Identify which cell holds the provided text, then report its (X, Y) central coordinate. 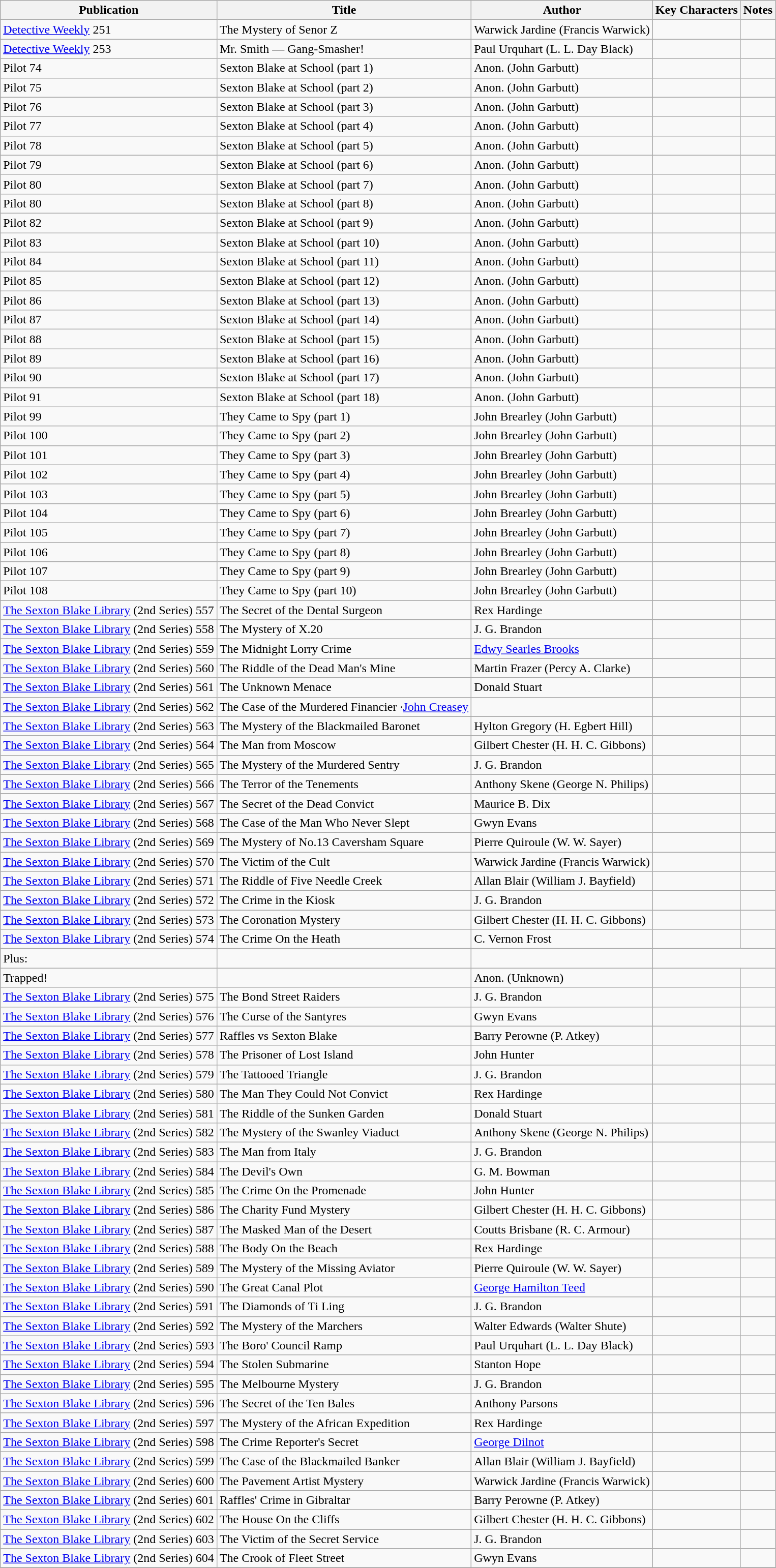
The Sexton Blake Library (2nd Series) 599 (109, 1461)
The Bond Street Raiders (344, 997)
Mr. Smith — Gang-Smasher! (344, 49)
Publication (109, 10)
The Crook of Fleet Street (344, 1558)
The Sexton Blake Library (2nd Series) 576 (109, 1016)
Sexton Blake at School (part 15) (344, 339)
The Sexton Blake Library (2nd Series) 601 (109, 1500)
The Masked Man of the Desert (344, 1229)
Pilot 85 (109, 281)
The Sexton Blake Library (2nd Series) 572 (109, 900)
The Crime in the Kiosk (344, 900)
They Came to Spy (part 9) (344, 571)
The Secret of the Dead Convict (344, 803)
Pilot 101 (109, 455)
The Sexton Blake Library (2nd Series) 587 (109, 1229)
Pilot 100 (109, 436)
Pilot 74 (109, 68)
George Dilnot (562, 1442)
The Sexton Blake Library (2nd Series) 583 (109, 1152)
The Sexton Blake Library (2nd Series) 560 (109, 668)
Stanton Hope (562, 1365)
The Sexton Blake Library (2nd Series) 597 (109, 1423)
The Sexton Blake Library (2nd Series) 579 (109, 1074)
The Midnight Lorry Crime (344, 649)
The Terror of the Tenements (344, 784)
Coutts Brisbane (R. C. Armour) (562, 1229)
The Case of the Murdered Financier ·John Creasey (344, 707)
Pilot 77 (109, 126)
The Mystery of the Swanley Viaduct (344, 1132)
Detective Weekly 251 (109, 29)
Pilot 79 (109, 165)
The Mystery of the Missing Aviator (344, 1268)
Sexton Blake at School (part 16) (344, 358)
They Came to Spy (part 10) (344, 591)
George Hamilton Teed (562, 1287)
Pilot 76 (109, 107)
The Man from Italy (344, 1152)
The Sexton Blake Library (2nd Series) 577 (109, 1036)
Sexton Blake at School (part 18) (344, 397)
Trapped! (109, 978)
Pilot 86 (109, 300)
Raffles vs Sexton Blake (344, 1036)
The Sexton Blake Library (2nd Series) 600 (109, 1481)
The Sexton Blake Library (2nd Series) 596 (109, 1403)
The Tattooed Triangle (344, 1074)
The Diamonds of Ti Ling (344, 1307)
Maurice B. Dix (562, 803)
Pilot 102 (109, 474)
The Sexton Blake Library (2nd Series) 566 (109, 784)
The Boro' Council Ramp (344, 1345)
Sexton Blake at School (part 17) (344, 378)
The Coronation Mystery (344, 920)
The Sexton Blake Library (2nd Series) 570 (109, 862)
The Melbourne Mystery (344, 1384)
Pilot 87 (109, 320)
The Sexton Blake Library (2nd Series) 584 (109, 1171)
They Came to Spy (part 6) (344, 513)
The Sexton Blake Library (2nd Series) 559 (109, 649)
Sexton Blake at School (part 1) (344, 68)
The Sexton Blake Library (2nd Series) 573 (109, 920)
The Case of the Man Who Never Slept (344, 823)
The Victim of the Cult (344, 862)
The Charity Fund Mystery (344, 1210)
The Sexton Blake Library (2nd Series) 586 (109, 1210)
Pilot 105 (109, 532)
The Sexton Blake Library (2nd Series) 569 (109, 842)
G. M. Bowman (562, 1171)
Walter Edwards (Walter Shute) (562, 1326)
The Body On the Beach (344, 1249)
The Mystery of Senor Z (344, 29)
Pilot 82 (109, 223)
The Sexton Blake Library (2nd Series) 565 (109, 765)
The Sexton Blake Library (2nd Series) 604 (109, 1558)
The Sexton Blake Library (2nd Series) 594 (109, 1365)
The Sexton Blake Library (2nd Series) 578 (109, 1055)
The Unknown Menace (344, 687)
Sexton Blake at School (part 9) (344, 223)
The Pavement Artist Mystery (344, 1481)
The Mystery of the Murdered Sentry (344, 765)
They Came to Spy (part 2) (344, 436)
Key Characters (697, 10)
They Came to Spy (part 3) (344, 455)
Title (344, 10)
Pilot 90 (109, 378)
The Mystery of the African Expedition (344, 1423)
The Sexton Blake Library (2nd Series) 562 (109, 707)
Sexton Blake at School (part 2) (344, 87)
Sexton Blake at School (part 5) (344, 145)
The Sexton Blake Library (2nd Series) 580 (109, 1094)
The Sexton Blake Library (2nd Series) 563 (109, 726)
The Curse of the Santyres (344, 1016)
Pilot 99 (109, 416)
The Sexton Blake Library (2nd Series) 564 (109, 745)
They Came to Spy (part 4) (344, 474)
The Sexton Blake Library (2nd Series) 561 (109, 687)
Sexton Blake at School (part 7) (344, 184)
Notes (758, 10)
Edwy Searles Brooks (562, 649)
They Came to Spy (part 1) (344, 416)
C. Vernon Frost (562, 939)
The Sexton Blake Library (2nd Series) 588 (109, 1249)
The Secret of the Ten Bales (344, 1403)
The Sexton Blake Library (2nd Series) 575 (109, 997)
The Sexton Blake Library (2nd Series) 595 (109, 1384)
The Sexton Blake Library (2nd Series) 589 (109, 1268)
The Sexton Blake Library (2nd Series) 591 (109, 1307)
Author (562, 10)
The Crime Reporter's Secret (344, 1442)
The House On the Cliffs (344, 1520)
The Sexton Blake Library (2nd Series) 581 (109, 1113)
Sexton Blake at School (part 4) (344, 126)
Sexton Blake at School (part 11) (344, 262)
They Came to Spy (part 8) (344, 552)
Pilot 108 (109, 591)
Martin Frazer (Percy A. Clarke) (562, 668)
Plus: (109, 958)
The Sexton Blake Library (2nd Series) 593 (109, 1345)
The Riddle of the Sunken Garden (344, 1113)
The Sexton Blake Library (2nd Series) 567 (109, 803)
They Came to Spy (part 5) (344, 494)
Sexton Blake at School (part 10) (344, 243)
Pilot 84 (109, 262)
Sexton Blake at School (part 8) (344, 203)
The Devil's Own (344, 1171)
Detective Weekly 253 (109, 49)
The Sexton Blake Library (2nd Series) 585 (109, 1191)
Sexton Blake at School (part 13) (344, 300)
The Riddle of Five Needle Creek (344, 881)
Pilot 89 (109, 358)
Pilot 83 (109, 243)
The Mystery of the Blackmailed Baronet (344, 726)
Pilot 91 (109, 397)
Anthony Parsons (562, 1403)
The Sexton Blake Library (2nd Series) 582 (109, 1132)
The Sexton Blake Library (2nd Series) 568 (109, 823)
The Sexton Blake Library (2nd Series) 558 (109, 629)
The Sexton Blake Library (2nd Series) 574 (109, 939)
The Stolen Submarine (344, 1365)
Pilot 106 (109, 552)
Pilot 75 (109, 87)
The Man from Moscow (344, 745)
The Secret of the Dental Surgeon (344, 610)
Sexton Blake at School (part 6) (344, 165)
The Great Canal Plot (344, 1287)
The Sexton Blake Library (2nd Series) 592 (109, 1326)
The Case of the Blackmailed Banker (344, 1461)
Pilot 78 (109, 145)
Sexton Blake at School (part 14) (344, 320)
They Came to Spy (part 7) (344, 532)
The Sexton Blake Library (2nd Series) 598 (109, 1442)
Sexton Blake at School (part 3) (344, 107)
The Sexton Blake Library (2nd Series) 557 (109, 610)
The Mystery of the Marchers (344, 1326)
The Riddle of the Dead Man's Mine (344, 668)
The Mystery of X.20 (344, 629)
Hylton Gregory (H. Egbert Hill) (562, 726)
The Victim of the Secret Service (344, 1539)
Pilot 88 (109, 339)
The Sexton Blake Library (2nd Series) 571 (109, 881)
The Crime On the Heath (344, 939)
Sexton Blake at School (part 12) (344, 281)
Pilot 107 (109, 571)
Pilot 104 (109, 513)
The Sexton Blake Library (2nd Series) 590 (109, 1287)
Pilot 103 (109, 494)
Raffles' Crime in Gibraltar (344, 1500)
The Prisoner of Lost Island (344, 1055)
The Sexton Blake Library (2nd Series) 602 (109, 1520)
The Man They Could Not Convict (344, 1094)
Anon. (Unknown) (562, 978)
The Crime On the Promenade (344, 1191)
The Sexton Blake Library (2nd Series) 603 (109, 1539)
The Mystery of No.13 Caversham Square (344, 842)
